Scan for the cell matching the given text and deliver its [X, Y] coordinate at center. 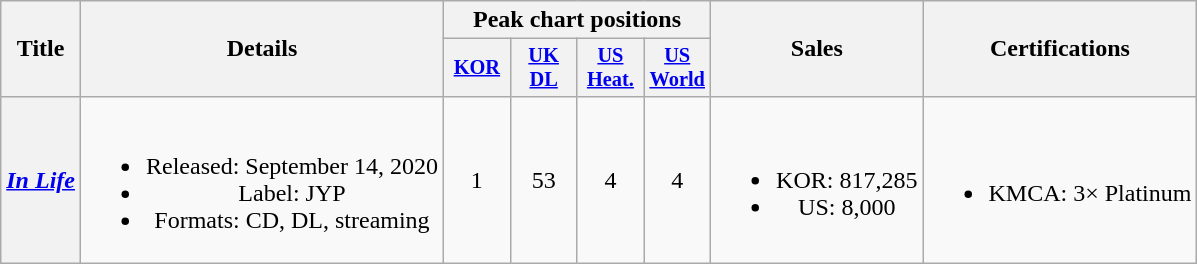
53 [544, 180]
USHeat. [610, 68]
KOR: 817,285US: 8,000 [817, 180]
In Life [41, 180]
Released: September 14, 2020Label: JYPFormats: CD, DL, streaming [262, 180]
Peak chart positions [576, 20]
USWorld [678, 68]
KOR [476, 68]
Certifications [1060, 49]
Title [41, 49]
1 [476, 180]
UKDL [544, 68]
KMCA: 3× Platinum [1060, 180]
Sales [817, 49]
Details [262, 49]
